Scan for the cell matching the given text and deliver its [x, y] coordinate at center. 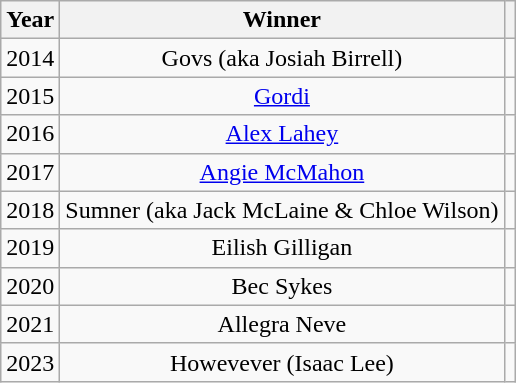
Winner [282, 20]
2014 [30, 58]
Angie McMahon [282, 172]
Year [30, 20]
2021 [30, 324]
2017 [30, 172]
Govs (aka Josiah Birrell) [282, 58]
Howevever (Isaac Lee) [282, 362]
Alex Lahey [282, 134]
2018 [30, 210]
Sumner (aka Jack McLaine & Chloe Wilson) [282, 210]
2016 [30, 134]
2020 [30, 286]
Gordi [282, 96]
Eilish Gilligan [282, 248]
2023 [30, 362]
2019 [30, 248]
2015 [30, 96]
Allegra Neve [282, 324]
Bec Sykes [282, 286]
